Detect which cell encompasses the target text, then output its (x, y) center coordinate. 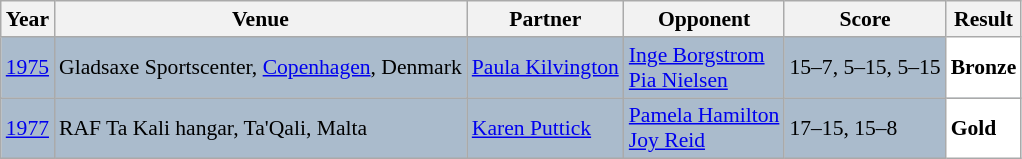
Inge Borgstrom Pia Nielsen (704, 68)
Year (28, 19)
1975 (28, 68)
Gladsaxe Sportscenter, Copenhagen, Denmark (260, 68)
Paula Kilvington (546, 68)
Gold (984, 128)
Pamela Hamilton Joy Reid (704, 128)
Karen Puttick (546, 128)
15–7, 5–15, 5–15 (864, 68)
17–15, 15–8 (864, 128)
Bronze (984, 68)
Partner (546, 19)
Opponent (704, 19)
RAF Ta Kali hangar, Ta'Qali, Malta (260, 128)
Result (984, 19)
1977 (28, 128)
Venue (260, 19)
Score (864, 19)
